Search for the cell housing the specified text and yield its (X, Y) center coordinate. 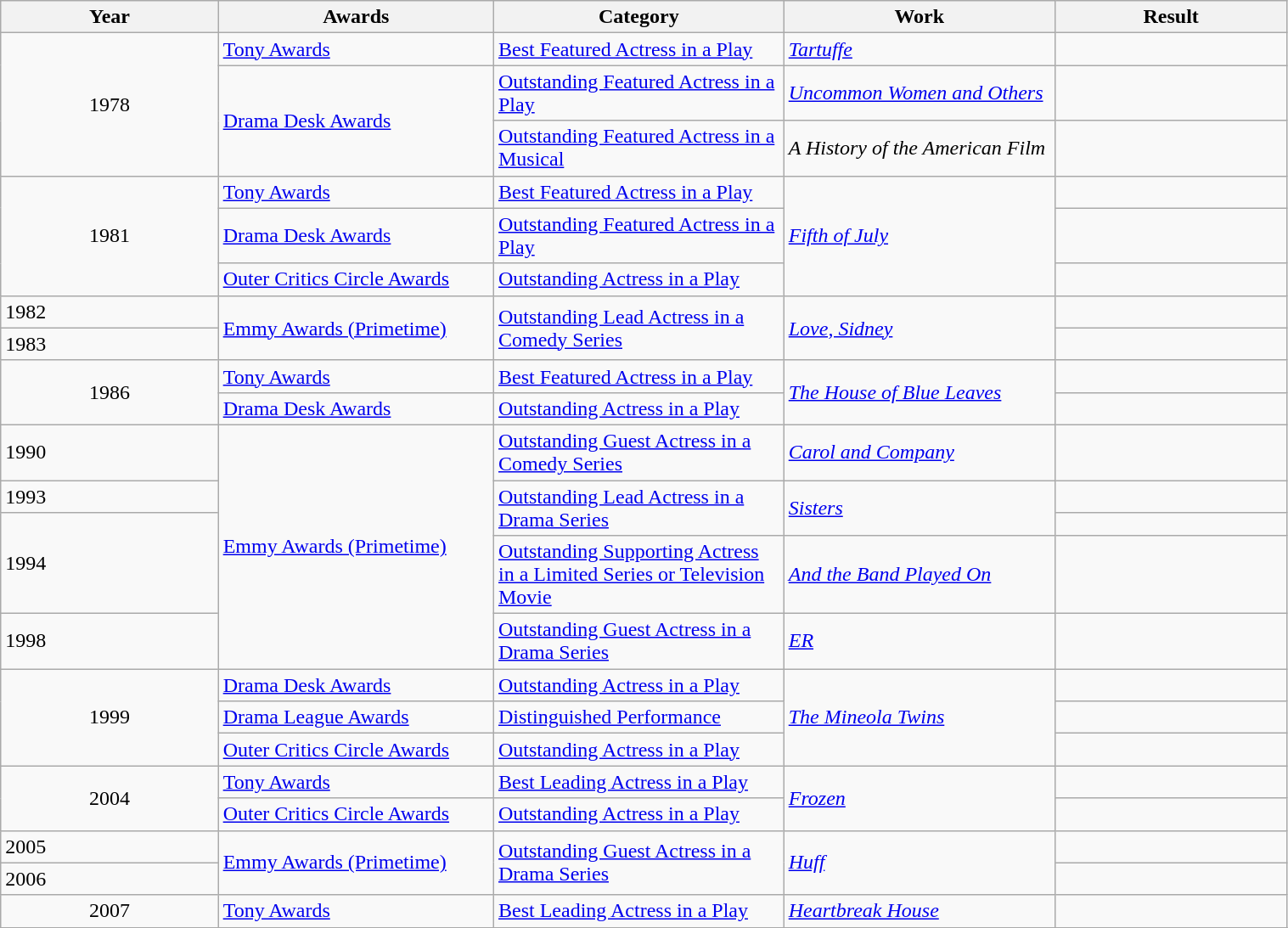
2007 (110, 911)
Year (110, 17)
Carol and Company (919, 452)
1998 (110, 642)
Drama League Awards (356, 717)
Outstanding Lead Actress in a Comedy Series (638, 328)
ER (919, 642)
Love, Sidney (919, 328)
1982 (110, 312)
1990 (110, 452)
1993 (110, 497)
2005 (110, 846)
Distinguished Performance (638, 717)
Uncommon Women and Others (919, 93)
2004 (110, 798)
Outstanding Featured Actress in a Musical (638, 148)
2006 (110, 879)
Fifth of July (919, 236)
Result (1171, 17)
Outstanding Lead Actress in a Drama Series (638, 508)
1994 (110, 564)
The Mineola Twins (919, 717)
Category (638, 17)
A History of the American Film (919, 148)
Sisters (919, 508)
1983 (110, 344)
Work (919, 17)
Outstanding Guest Actress in a Comedy Series (638, 452)
1999 (110, 717)
1986 (110, 392)
Tartuffe (919, 49)
Heartbreak House (919, 911)
1978 (110, 104)
Outstanding Supporting Actress in a Limited Series or Television Movie (638, 575)
Huff (919, 863)
And the Band Played On (919, 575)
1981 (110, 236)
Frozen (919, 798)
The House of Blue Leaves (919, 392)
Awards (356, 17)
